Locate the cell with the specified text and output its (X, Y) center coordinate. 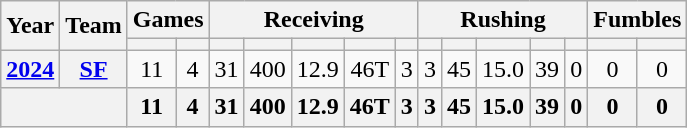
Games (168, 20)
SF (94, 69)
Team (94, 26)
Receiving (314, 20)
2024 (30, 69)
Rushing (502, 20)
Year (30, 26)
Fumbles (638, 20)
